Find where the given text appears and provide that cell's center as [X, Y] coordinate. 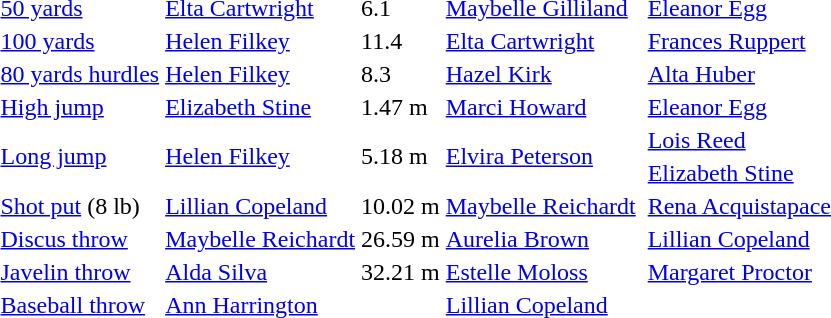
Alda Silva [260, 272]
Marci Howard [540, 107]
Hazel Kirk [540, 74]
Elizabeth Stine [260, 107]
Aurelia Brown [540, 239]
26.59 m [401, 239]
Elvira Peterson [540, 156]
32.21 m [401, 272]
11.4 [401, 41]
Estelle Moloss [540, 272]
1.47 m [401, 107]
Lillian Copeland [260, 206]
5.18 m [401, 156]
10.02 m [401, 206]
Elta Cartwright [540, 41]
8.3 [401, 74]
